Determine the (x, y) coordinate at the center of the cell enclosing the given text.  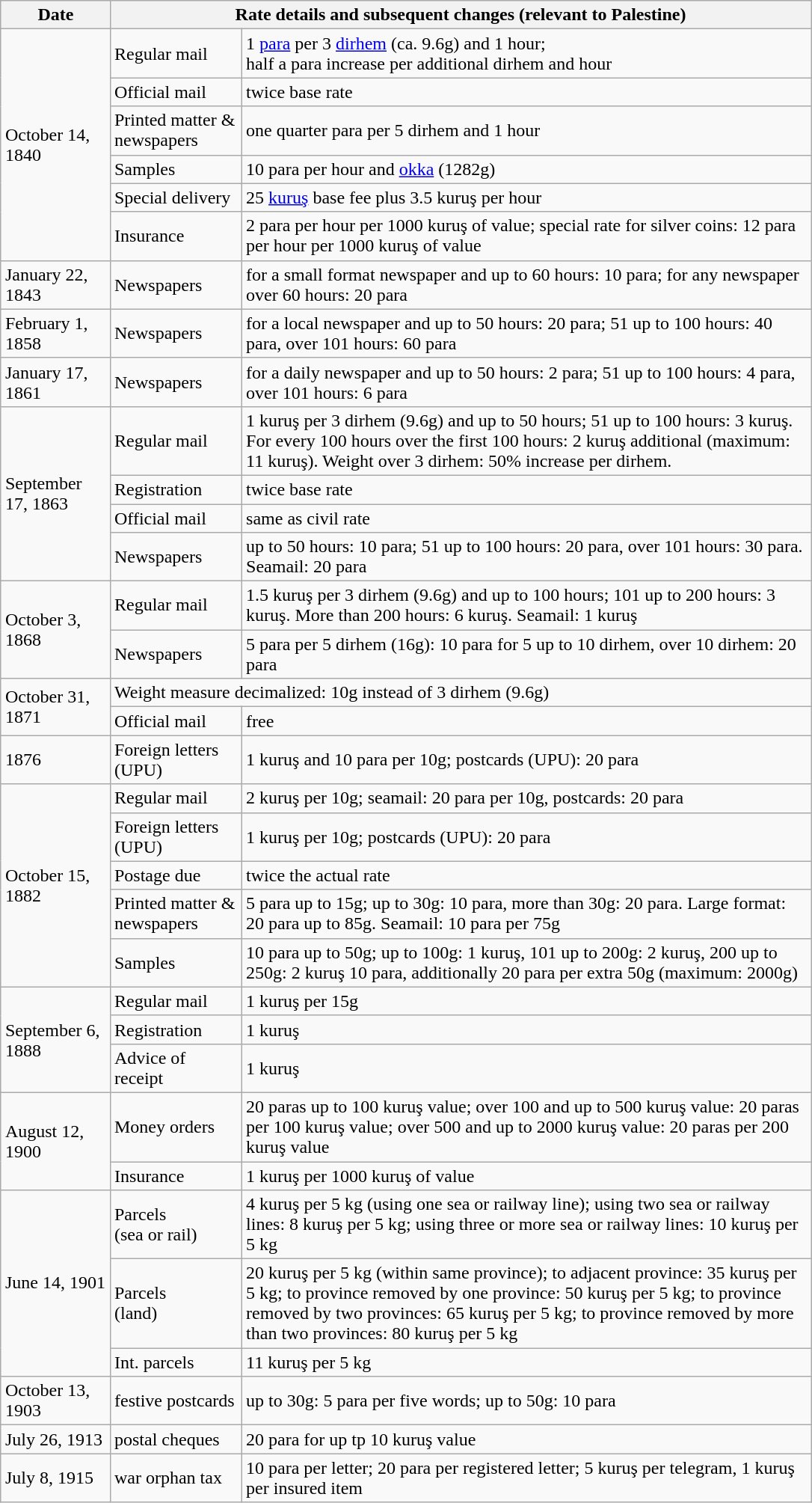
October 13, 1903 (55, 1401)
October 31, 1871 (55, 707)
1 kuruş and 10 para per 10g; postcards (UPU): 20 para (526, 760)
October 15, 1882 (55, 886)
5 para up to 15g; up to 30g: 10 para, more than 30g: 20 para. Large format: 20 para up to 85g. Seamail: 10 para per 75g (526, 914)
free (526, 721)
1876 (55, 760)
January 22, 1843 (55, 284)
Special delivery (176, 198)
1 kuruş per 15g (526, 1001)
11 kuruş per 5 kg (526, 1362)
February 1, 1858 (55, 334)
same as civil rate (526, 518)
Postage due (176, 875)
June 14, 1901 (55, 1284)
25 kuruş base fee plus 3.5 kuruş per hour (526, 198)
1.5 kuruş per 3 dirhem (9.6g) and up to 100 hours; 101 up to 200 hours: 3 kuruş. More than 200 hours: 6 kuruş. Seamail: 1 kuruş (526, 606)
October 14, 1840 (55, 145)
10 para per hour and okka (1282g) (526, 169)
Weight measure decimalized: 10g instead of 3 dirhem (9.6g) (461, 693)
August 12, 1900 (55, 1141)
Rate details and subsequent changes (relevant to Palestine) (461, 15)
2 kuruş per 10g; seamail: 20 para per 10g, postcards: 20 para (526, 798)
Date (55, 15)
October 3, 1868 (55, 630)
Int. parcels (176, 1362)
January 17, 1861 (55, 382)
10 para per letter; 20 para per registered letter; 5 kuruş per telegram, 1 kuruş per insured item (526, 1478)
September 17, 1863 (55, 494)
up to 50 hours: 10 para; 51 up to 100 hours: 20 para, over 101 hours: 30 para. Seamail: 20 para (526, 557)
for a small format newspaper and up to 60 hours: 10 para; for any newspaper over 60 hours: 20 para (526, 284)
war orphan tax (176, 1478)
Parcels(sea or rail) (176, 1225)
Money orders (176, 1127)
July 8, 1915 (55, 1478)
Parcels(land) (176, 1303)
postal cheques (176, 1439)
20 para for up tp 10 kuruş value (526, 1439)
for a local newspaper and up to 50 hours: 20 para; 51 up to 100 hours: 40 para, over 101 hours: 60 para (526, 334)
for a daily newspaper and up to 50 hours: 2 para; 51 up to 100 hours: 4 para, over 101 hours: 6 para (526, 382)
2 para per hour per 1000 kuruş of value; special rate for silver coins: 12 para per hour per 1000 kuruş of value (526, 236)
10 para up to 50g; up to 100g: 1 kuruş, 101 up to 200g: 2 kuruş, 200 up to 250g: 2 kuruş 10 para, additionally 20 para per extra 50g (maximum: 2000g) (526, 962)
1 kuruş per 10g; postcards (UPU): 20 para (526, 836)
Advice of receipt (176, 1068)
twice the actual rate (526, 875)
September 6, 1888 (55, 1040)
one quarter para per 5 dirhem and 1 hour (526, 130)
July 26, 1913 (55, 1439)
1 para per 3 dirhem (ca. 9.6g) and 1 hour;half a para increase per additional dirhem and hour (526, 54)
festive postcards (176, 1401)
1 kuruş per 1000 kuruş of value (526, 1175)
up to 30g: 5 para per five words; up to 50g: 10 para (526, 1401)
5 para per 5 dirhem (16g): 10 para for 5 up to 10 dirhem, over 10 dirhem: 20 para (526, 654)
